Determine the (x, y) coordinate at the center of the cell enclosing the given text.  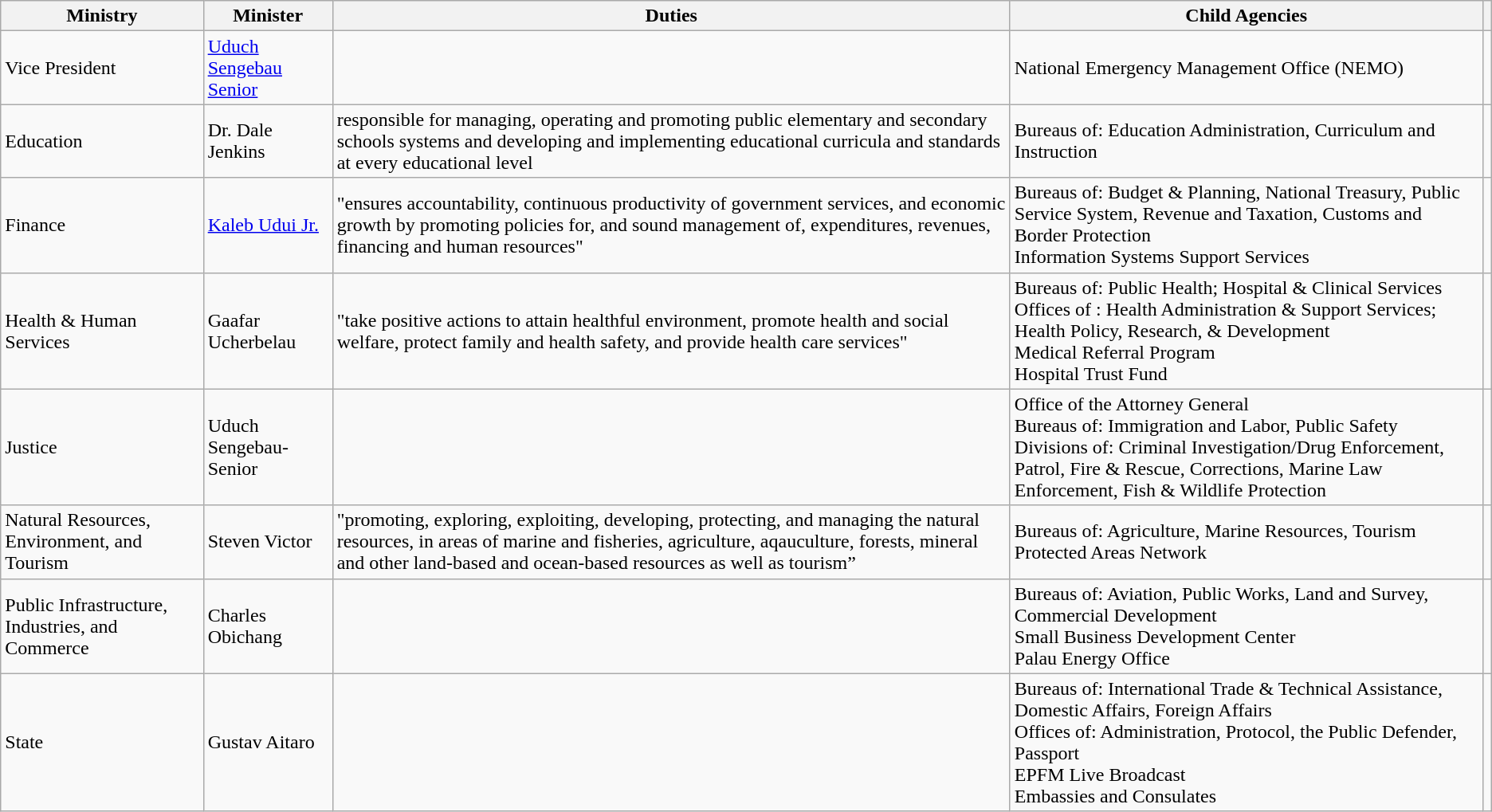
Steven Victor (268, 542)
State (102, 743)
Gaafar Ucherbelau (268, 331)
Natural Resources, Environment, and Tourism (102, 542)
Ministry (102, 16)
Justice (102, 447)
Bureaus of: Aviation, Public Works, Land and Survey, Commercial DevelopmentSmall Business Development CenterPalau Energy Office (1247, 626)
Health & Human Services (102, 331)
Education (102, 141)
Dr. Dale Jenkins (268, 141)
National Emergency Management Office (NEMO) (1247, 68)
Child Agencies (1247, 16)
Public Infrastructure, Industries, and Commerce (102, 626)
Bureaus of: Education Administration, Curriculum and Instruction (1247, 141)
Kaleb Udui Jr. (268, 225)
Minister (268, 16)
Uduch Sengebau-Senior (268, 447)
Gustav Aitaro (268, 743)
Duties (671, 16)
Bureaus of: Agriculture, Marine Resources, TourismProtected Areas Network (1247, 542)
Finance (102, 225)
Vice President (102, 68)
Charles Obichang (268, 626)
Uduch Sengebau Senior (268, 68)
